Pinpoint the cell where the given text exists, returning its (X, Y) midpoint coordinate. 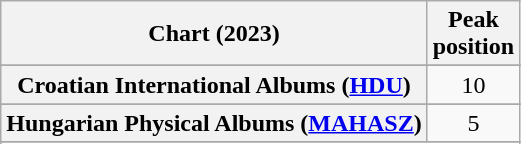
Chart (2023) (214, 34)
Peakposition (473, 34)
Hungarian Physical Albums (MAHASZ) (214, 123)
5 (473, 123)
Croatian International Albums (HDU) (214, 85)
10 (473, 85)
